Return [x, y] of the center of cell containing provided text 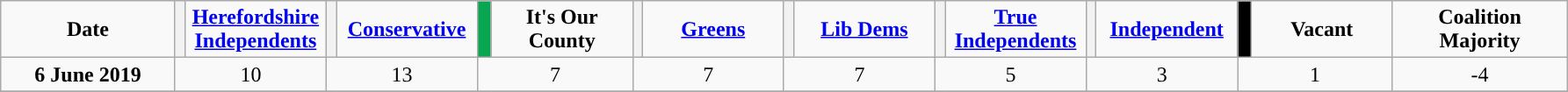
1 [1316, 74]
Herefordshire Independents [255, 30]
Conservative [406, 30]
13 [401, 74]
Independent [1167, 30]
Lib Dems [864, 30]
Date [88, 30]
It's Our County [562, 30]
10 [250, 74]
6 June 2019 [88, 74]
Vacant [1321, 30]
Coalition Majority [1479, 30]
True Independents [1015, 30]
Greens [713, 30]
5 [1010, 74]
-4 [1479, 74]
3 [1162, 74]
